Provide the (X, Y) coordinate of the cell's center where the given text is located.  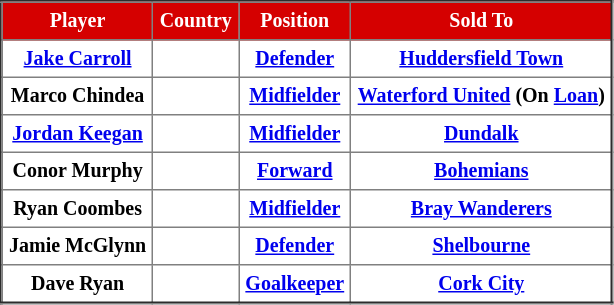
Jordan Keegan (78, 134)
Waterford United (On Loan) (482, 96)
Jamie McGlynn (78, 246)
Forward (295, 171)
Player (78, 21)
Marco Chindea (78, 96)
Sold To (482, 21)
Bray Wanderers (482, 209)
Shelbourne (482, 246)
Conor Murphy (78, 171)
Position (295, 21)
Ryan Coombes (78, 209)
Dave Ryan (78, 284)
Goalkeeper (295, 284)
Country (196, 21)
Cork City (482, 284)
Dundalk (482, 134)
Bohemians (482, 171)
Jake Carroll (78, 59)
Huddersfield Town (482, 59)
